Locate the cell with the specified text and output its (X, Y) center coordinate. 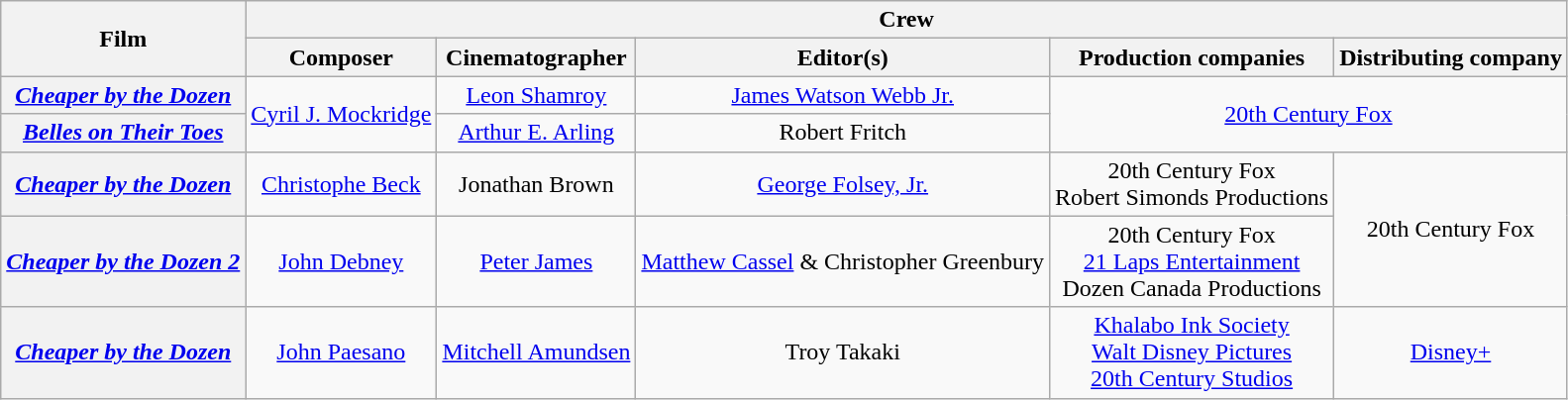
Production companies (1193, 57)
Robert Fritch (843, 133)
Film (123, 39)
John Paesano (341, 352)
George Folsey, Jr. (843, 184)
John Debney (341, 261)
Arthur E. Arling (537, 133)
Editor(s) (843, 57)
Peter James (537, 261)
Khalabo Ink SocietyWalt Disney Pictures20th Century Studios (1193, 352)
Cinematographer (537, 57)
20th Century FoxRobert Simonds Productions (1193, 184)
Christophe Beck (341, 184)
Leon Shamroy (537, 95)
Composer (341, 57)
Matthew Cassel & Christopher Greenbury (843, 261)
James Watson Webb Jr. (843, 95)
Disney+ (1451, 352)
Cyril J. Mockridge (341, 114)
Distributing company (1451, 57)
Belles on Their Toes (123, 133)
Cheaper by the Dozen 2 (123, 261)
Jonathan Brown (537, 184)
Mitchell Amundsen (537, 352)
20th Century Fox21 Laps EntertainmentDozen Canada Productions (1193, 261)
Crew (907, 20)
Troy Takaki (843, 352)
